Search for the cell housing the specified text and yield its (x, y) center coordinate. 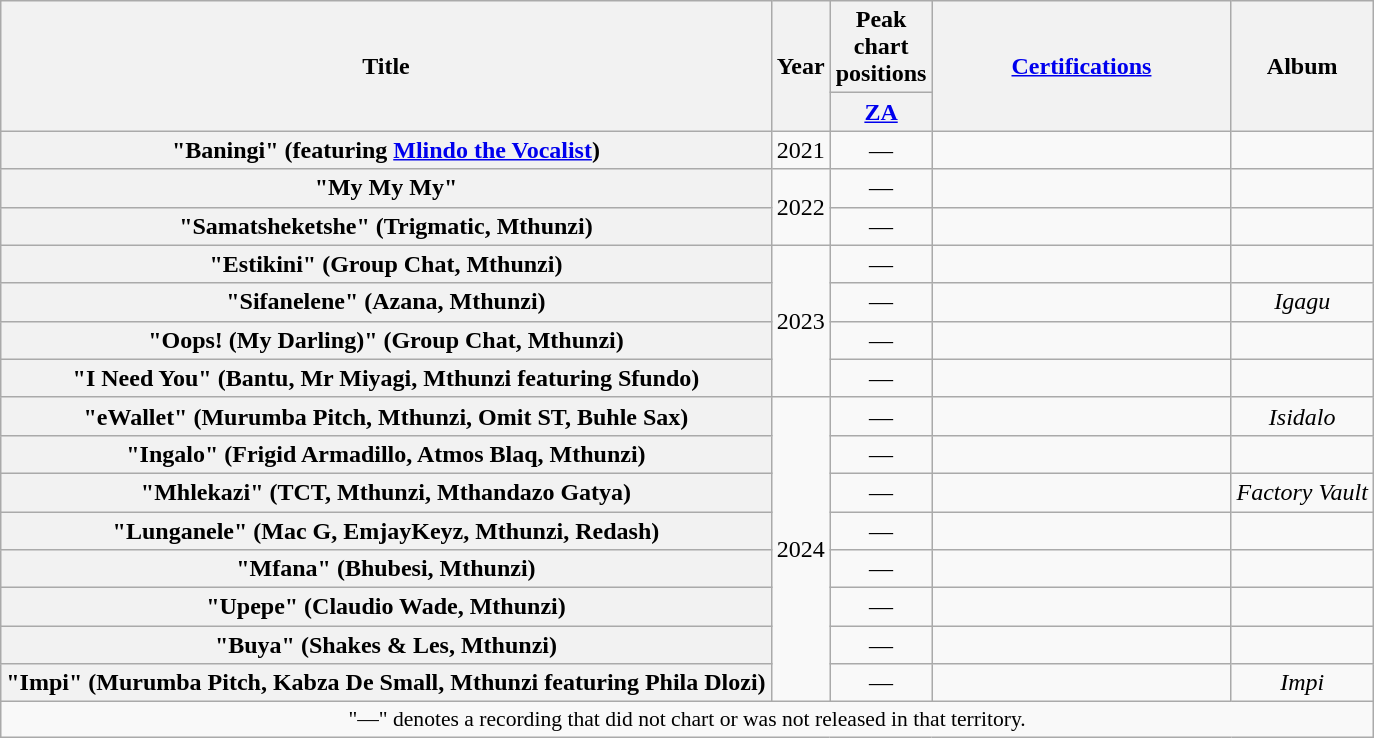
"Samatsheketshe" (Trigmatic, Mthunzi) (386, 226)
Isidalo (1302, 416)
Impi (1302, 683)
2023 (800, 321)
Peak chart positions (881, 47)
"My My My" (386, 188)
Igagu (1302, 302)
Certifications (1082, 66)
"Impi" (Murumba Pitch, Kabza De Small, Mthunzi featuring Phila Dlozi) (386, 683)
"Mfana" (Bhubesi, Mthunzi) (386, 569)
Factory Vault (1302, 492)
"Baningi" (featuring Mlindo the Vocalist) (386, 150)
"Ingalo" (Frigid Armadillo, Atmos Blaq, Mthunzi) (386, 454)
"I Need You" (Bantu, Mr Miyagi, Mthunzi featuring Sfundo) (386, 378)
"—" denotes a recording that did not chart or was not released in that territory. (688, 720)
Title (386, 66)
"Estikini" (Group Chat, Mthunzi) (386, 264)
"Sifanelene" (Azana, Mthunzi) (386, 302)
2022 (800, 207)
Year (800, 66)
Album (1302, 66)
"Upepe" (Claudio Wade, Mthunzi) (386, 607)
"eWallet" (Murumba Pitch, Mthunzi, Omit ST, Buhle Sax) (386, 416)
"Lunganele" (Mac G, EmjayKeyz, Mthunzi, Redash) (386, 531)
"Oops! (My Darling)" (Group Chat, Mthunzi) (386, 340)
2024 (800, 549)
"Buya" (Shakes & Les, Mthunzi) (386, 645)
2021 (800, 150)
ZA (881, 112)
"Mhlekazi" (TCT, Mthunzi, Mthandazo Gatya) (386, 492)
